Capture the cell that displays the provided text and extract its [X, Y] central coordinate. 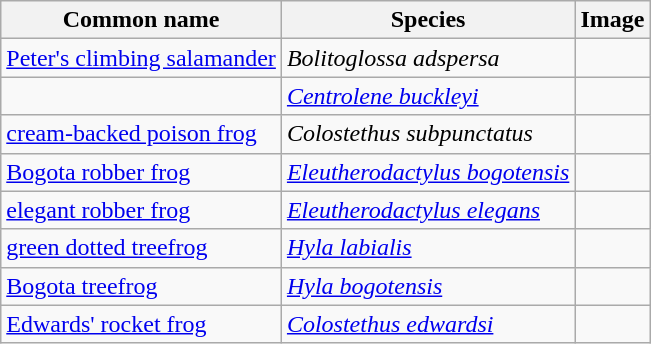
Peter's climbing salamander [142, 58]
elegant robber frog [142, 210]
Hyla labialis [428, 248]
green dotted treefrog [142, 248]
Bogota treefrog [142, 286]
Edwards' rocket frog [142, 324]
Centrolene buckleyi [428, 96]
Eleutherodactylus elegans [428, 210]
Common name [142, 20]
Eleutherodactylus bogotensis [428, 172]
Bogota robber frog [142, 172]
Bolitoglossa adspersa [428, 58]
Hyla bogotensis [428, 286]
cream-backed poison frog [142, 134]
Colostethus subpunctatus [428, 134]
Image [612, 20]
Colostethus edwardsi [428, 324]
Species [428, 20]
